For the text-containing cell, return its midpoint in [x, y] coordinate format. 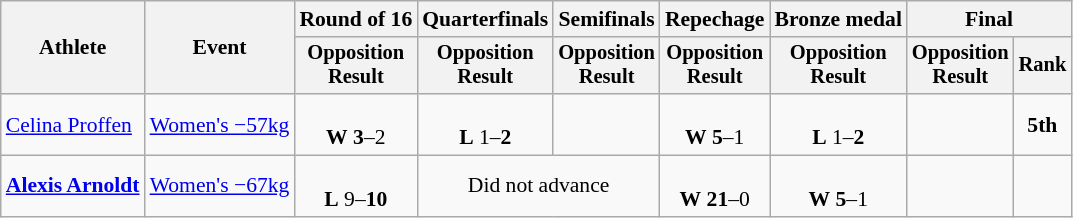
Women's −57kg [220, 124]
L 9–10 [356, 186]
Semifinals [606, 19]
Event [220, 48]
Round of 16 [356, 19]
Did not advance [538, 186]
Alexis Arnoldt [73, 186]
Rank [1043, 66]
Bronze medal [838, 19]
W 3–2 [356, 124]
5th [1043, 124]
Quarterfinals [485, 19]
Celina Proffen [73, 124]
W 21–0 [715, 186]
Athlete [73, 48]
Women's −67kg [220, 186]
Repechage [715, 19]
Final [989, 19]
